Extract the (X, Y) coordinate from the center of the cell holding the provided text.  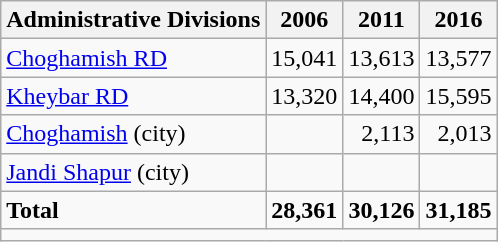
13,320 (304, 96)
2,013 (458, 134)
Jandi Shapur (city) (134, 172)
Administrative Divisions (134, 20)
13,577 (458, 58)
30,126 (382, 210)
2011 (382, 20)
2006 (304, 20)
14,400 (382, 96)
15,041 (304, 58)
Choghamish (city) (134, 134)
Kheybar RD (134, 96)
13,613 (382, 58)
2,113 (382, 134)
31,185 (458, 210)
Choghamish RD (134, 58)
28,361 (304, 210)
Total (134, 210)
2016 (458, 20)
15,595 (458, 96)
